Provide the [x, y] coordinate of the cell's center where the given text is located.  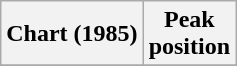
Peak position [189, 34]
Chart (1985) [72, 34]
